Identify which cell holds the provided text, then report its [x, y] central coordinate. 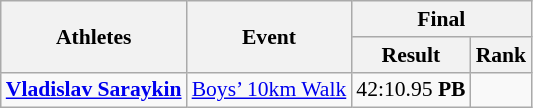
Result [410, 55]
Final [441, 19]
Rank [502, 55]
Boys’ 10km Walk [270, 90]
Event [270, 36]
Vladislav Saraykin [94, 90]
Athletes [94, 36]
42:10.95 PB [410, 90]
